Return the [x, y] coordinate for the center point of the cell that contains the specified text.  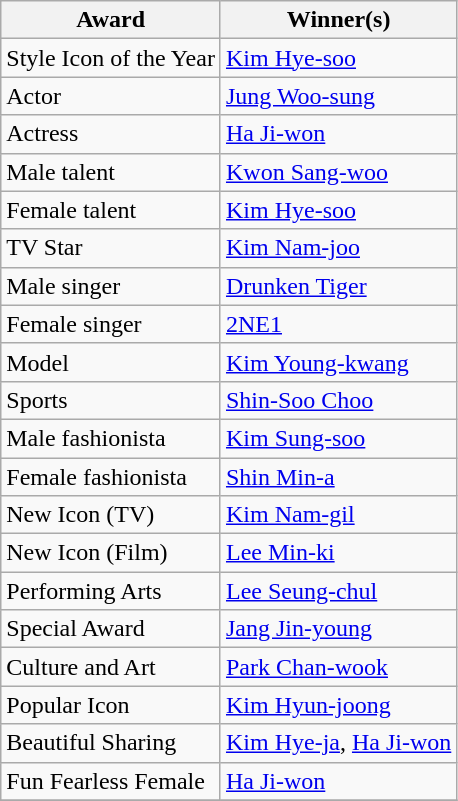
Popular Icon [111, 705]
Special Award [111, 629]
Male fashionista [111, 438]
Park Chan-wook [338, 667]
Award [111, 20]
Drunken Tiger [338, 286]
Winner(s) [338, 20]
Male singer [111, 286]
Female fashionista [111, 477]
Jung Woo-sung [338, 96]
Sports [111, 400]
Style Icon of the Year [111, 58]
Performing Arts [111, 591]
New Icon (TV) [111, 515]
Male talent [111, 172]
Kim Young-kwang [338, 362]
New Icon (Film) [111, 553]
Kim Hyun-joong [338, 705]
Kwon Sang-woo [338, 172]
Shin Min-a [338, 477]
Lee Seung-chul [338, 591]
Beautiful Sharing [111, 743]
Kim Nam-gil [338, 515]
Kim Nam-joo [338, 248]
Actor [111, 96]
Female singer [111, 324]
Lee Min-ki [338, 553]
Jang Jin-young [338, 629]
Female talent [111, 210]
2NE1 [338, 324]
Model [111, 362]
Shin-Soo Choo [338, 400]
TV Star [111, 248]
Fun Fearless Female [111, 781]
Culture and Art [111, 667]
Kim Hye-ja, Ha Ji-won [338, 743]
Kim Sung-soo [338, 438]
Actress [111, 134]
